For the text-containing cell, return its midpoint in [X, Y] coordinate format. 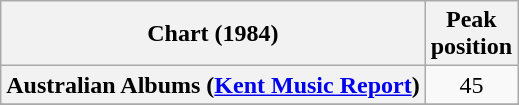
Peakposition [471, 34]
Chart (1984) [213, 34]
45 [471, 85]
Australian Albums (Kent Music Report) [213, 85]
